From the cell containing the given text, extract its center point as [x, y] coordinate. 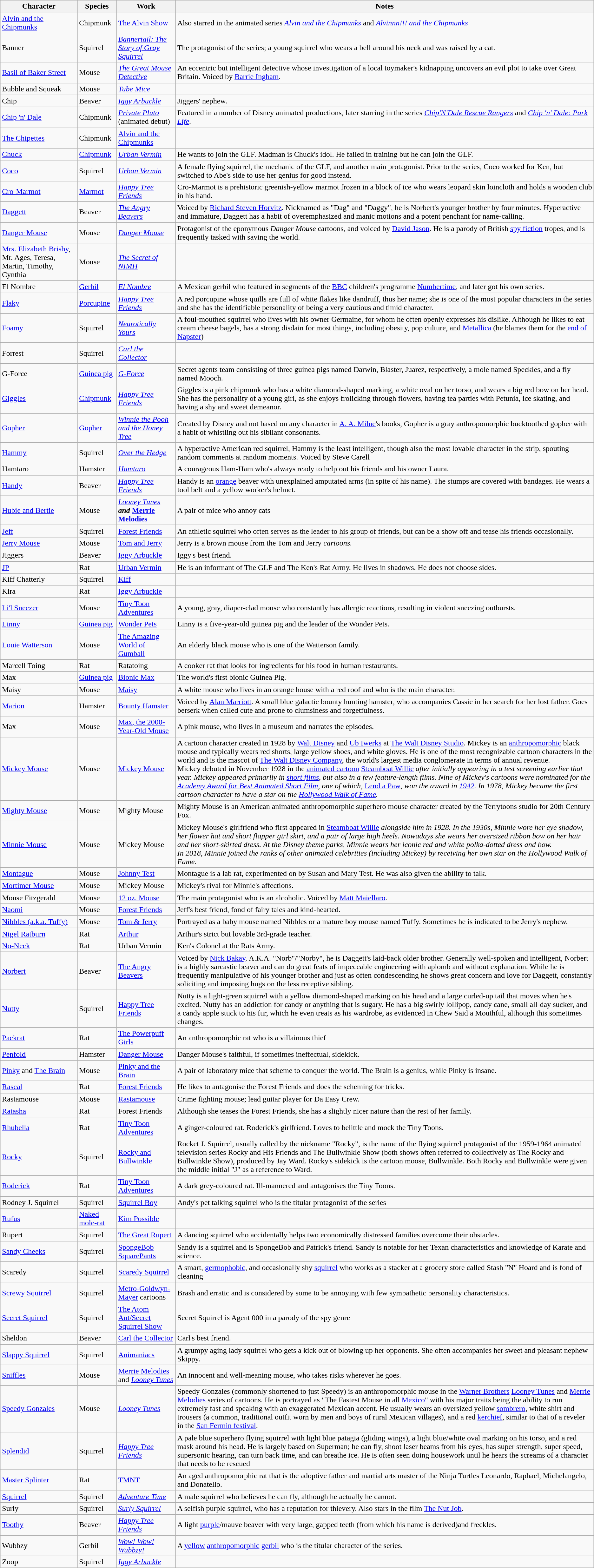
Montague [39, 873]
Rufus [39, 1219]
Over the Hedge [146, 453]
Forrest [39, 353]
Also starred in the animated series Alvin and the Chipmunks and Alvinnn!!! and the Chipmunks [385, 23]
Nibbles (a.k.a. Tuffy) [39, 922]
Sheldon [39, 1338]
Notes [385, 6]
Johnny Test [146, 873]
Packrat [39, 1038]
A white mouse who lives in an orange house with a red roof and who is the main character. [385, 690]
Kiff Chatterly [39, 579]
Chuck [39, 154]
A pink mouse, who lives in a museum and narrates the episodes. [385, 727]
Max, the 2000-Year-Old Mouse [146, 727]
Daggett [39, 212]
Slappy Squirrel [39, 1354]
Marion [39, 706]
Ratasha [39, 1111]
Iggy's best friend. [385, 555]
Screwy Squirrel [39, 1293]
An anthropomorphic rat who is a villainous thief [385, 1038]
Jerry Mouse [39, 543]
A ginger-coloured rat. Roderick's girlfriend. Loves to belittle and mock the Tiny Toons. [385, 1127]
12 oz. Mouse [146, 898]
A pair of mice who annoy cats [385, 510]
Arthur [146, 934]
Kiff [146, 579]
Hubie and Bertie [39, 510]
Montague is a lab rat, experimented on by Susan and Mary Test. He was also given the ability to talk. [385, 873]
He likes to antagonise the Forest Friends and does the scheming for tricks. [385, 1087]
Animaniacs [146, 1354]
Danger Mouse's faithful, if sometimes ineffectual, sidekick. [385, 1054]
Porcupine [97, 303]
Minnie Mouse [39, 844]
Species [97, 6]
Speedy Gonzales [39, 1409]
Neurotically Yours [146, 328]
Wonder Pets [146, 624]
Foamy [39, 328]
A young, gray, diaper-clad mouse who constantly has allergic reactions, resulting in violent sneezing outbursts. [385, 608]
Carl's best friend. [385, 1338]
A Mexican gerbil who featured in segments of the BBC children's programme Numbertime, and later got his own series. [385, 287]
SpongeBob SquarePants [146, 1252]
A male squirrel who believes he can fly, although he actually he cannot. [385, 1496]
A dancing squirrel who accidentally helps two economically distressed families overcome their obstacles. [385, 1235]
Kira [39, 592]
Metro-Goldwyn-Mayer cartoons [146, 1293]
Jerry is a brown mouse from the Tom and Jerry cartoons. [385, 543]
Pinky and the Brain [146, 1071]
Mickey's rival for Minnie's affections. [385, 885]
Andy's pet talking squirrel who is the titular protagonist of the series [385, 1202]
The main protagonist who is an alcoholic. Voiced by Matt Maiellaro. [385, 898]
Wubbzy [39, 1545]
Rocky [39, 1156]
Rupert [39, 1235]
Bannertail: The Story of Gray Squirrel [146, 48]
Sandy is a squirrel and is SpongeBob and Patrick's friend. Sandy is notable for her Texan characteristics and knowledge of Karate and science. [385, 1252]
Naomi [39, 910]
Brash and erratic and is considered by some to be annoying with few sympathetic personality characteristics. [385, 1293]
Character [39, 6]
Rascal [39, 1087]
Kim Possible [146, 1219]
Surly Squirrel [146, 1508]
The Amazing World of Gumball [146, 645]
Cro-Marmot [39, 191]
Tom & Jerry [146, 922]
Rhubella [39, 1127]
A smart, germophobic, and occasionally shy squirrel who works as a stacker at a grocery store called Stash "N" Hoard and is fond of cleaning [385, 1272]
The Secret of NIMH [146, 262]
Secret Squirrel is Agent 000 in a parody of the spy genre [385, 1318]
Featured in a number of Disney animated productions, later starring in the series Chip'N'Dale Rescue Rangers and Chip 'n' Dale: Park Life. [385, 117]
Flaky [39, 303]
The world's first bionic Guinea Pig. [385, 678]
Pinky and The Brain [39, 1071]
The protagonist of the series; a young squirrel who wears a bell around his neck and was raised by a cat. [385, 48]
Mrs. Elizabeth Brisby, Mr. Ages, Teresa, Martin, Timothy, Cynthia [39, 262]
Rodney J. Squirrel [39, 1202]
A dark grey-coloured rat. Ill-mannered and antagonises the Tiny Toons. [385, 1186]
Tube Mice [146, 89]
Handy [39, 486]
Jiggers' nephew. [385, 101]
Looney Tunes and Merrie Melodies [146, 510]
Surly [39, 1508]
He wants to join the GLF. Madman is Chuck's idol. He failed in training but he can join the GLF. [385, 154]
An innocent and well-meaning mouse, who takes risks wherever he goes. [385, 1375]
A light purple/mauve beaver with very large, gapped teeth (from which his name is derived)and freckles. [385, 1525]
A selfish purple squirrel, who has a reputation for thievery. Also stars in the film The Nut Job. [385, 1508]
Hammy [39, 453]
Secret agents team consisting of three guinea pigs named Darwin, Blaster, Juarez, respectively, a mole named Speckles, and a fly named Mooch. [385, 374]
Private Pluto (animated debut) [146, 117]
The Atom Ant/Secret Squirrel Show [146, 1318]
An elderly black mouse who is one of the Watterson family. [385, 645]
Portrayed as a baby mouse named Nibbles or a mature boy mouse named Tuffy. Sometimes he is indicated to be Jerry's nephew. [385, 922]
An athletic squirrel who often serves as the leader to his group of friends, but can be a show off and tease his friends occasionally. [385, 531]
Squirrel Boy [146, 1202]
Scaredy [39, 1272]
A cooker rat that looks for ingredients for his food in human restaurants. [385, 665]
The Alvin Show [146, 23]
Mighty Mouse is an American animated anthropomorphic superhero mouse character created by the Terrytoons studio for 20th Century Fox. [385, 810]
Penfold [39, 1054]
Banner [39, 48]
Mortimer Mouse [39, 885]
A courageous Ham-Ham who's always ready to help out his friends and his owner Laura. [385, 469]
Giggles [39, 399]
Scaredy Squirrel [146, 1272]
Louie Watterson [39, 645]
He is an informant of The GLF and The Ken's Rat Army. He lives in shadows. He does not choose sides. [385, 567]
Linny [39, 624]
A pair of laboratory mice that scheme to conquer the world. The Brain is a genius, while Pinky is insane. [385, 1071]
Wow! Wow! Wubbzy! [146, 1545]
Jeff [39, 531]
Coco [39, 171]
Nutty [39, 1009]
TMNT [146, 1480]
Marmot [97, 191]
Splendid [39, 1451]
Marcell Toing [39, 665]
No-Neck [39, 946]
Linny is a five-year-old guinea pig and the leader of the Wonder Pets. [385, 624]
Master Splinter [39, 1480]
Tom and Jerry [146, 543]
Although she teases the Forest Friends, she has a slightly nicer nature than the rest of her family. [385, 1111]
Basil of Baker Street [39, 72]
Norbert [39, 971]
Chip [39, 101]
Secret Squirrel [39, 1318]
Jeff's best friend, fond of fairy tales and kind-hearted. [385, 910]
The Great Mouse Detective [146, 72]
Looney Tunes [146, 1409]
Merrie Melodies and Looney Tunes [146, 1375]
Li'l Sneezer [39, 608]
The Great Rupert [146, 1235]
Sniffles [39, 1375]
Bounty Hamster [146, 706]
Naked mole-rat [97, 1219]
The Chipettes [39, 138]
Toothy [39, 1525]
The Powerpuff Girls [146, 1038]
Chip 'n' Dale [39, 117]
Adventure Time [146, 1496]
An aged anthropomorphic rat that is the adoptive father and martial arts master of the Ninja Turtles Leonardo, Raphael, Michelangelo, and Donatello. [385, 1480]
Mouse Fitzgerald [39, 898]
Ken's Colonel at the Rats Army. [385, 946]
JP [39, 567]
Winnie the Pooh and the Honey Tree [146, 428]
Bubble and Squeak [39, 89]
Ratatoing [146, 665]
Bionic Max [146, 678]
A yellow anthropomorphic gerbil who is the titular character of the series. [385, 1545]
Jiggers [39, 555]
Nigel Ratburn [39, 934]
Zoop [39, 1562]
A grumpy aging lady squirrel who gets a kick out of blowing up her opponents. She often accompanies her sweet and pleasant nephew Skippy. [385, 1354]
Work [146, 6]
Sandy Cheeks [39, 1252]
Roderick [39, 1186]
Crime fighting mouse; lead guitar player for Da Easy Crew. [385, 1099]
Arthur's strict but lovable 3rd-grade teacher. [385, 934]
Cro-Marmot is a prehistoric greenish-yellow marmot frozen in a block of ice who wears leopard skin loincloth and holds a wooden club in his hand. [385, 191]
Rocky and Bullwinkle [146, 1156]
